Find where the given text appears and provide that cell's center as (X, Y) coordinate. 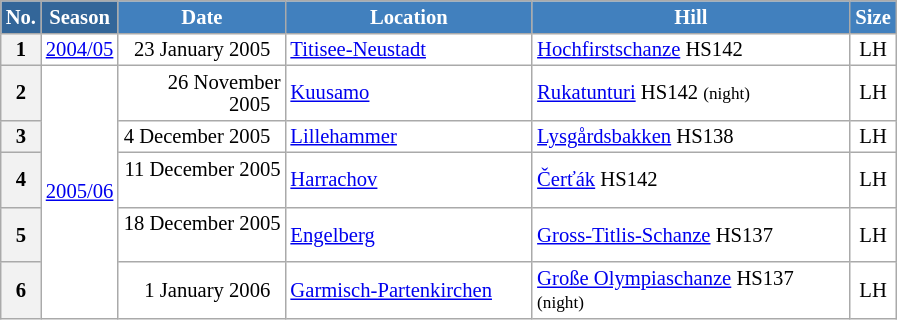
Size (872, 16)
Rukatunturi HS142 (night) (690, 92)
5 (21, 234)
Hochfirstschanze HS142 (690, 49)
Čerťák HS142 (690, 180)
1 January 2006 (202, 290)
Lillehammer (408, 136)
Garmisch-Partenkirchen (408, 290)
Hill (690, 16)
No. (21, 16)
11 December 2005 (202, 180)
Harrachov (408, 180)
2005/06 (80, 192)
Gross-Titlis-Schanze HS137 (690, 234)
1 (21, 49)
Titisee-Neustadt (408, 49)
Lysgårdsbakken HS138 (690, 136)
Location (408, 16)
4 (21, 180)
3 (21, 136)
Kuusamo (408, 92)
26 November 2005 (202, 92)
Date (202, 16)
18 December 2005 (202, 234)
Season (80, 16)
2 (21, 92)
6 (21, 290)
Große Olympiaschanze HS137 (night) (690, 290)
Engelberg (408, 234)
23 January 2005 (202, 49)
4 December 2005 (202, 136)
2004/05 (80, 49)
